From the cell containing the given text, extract its center point as (x, y) coordinate. 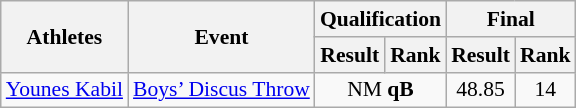
Boys’ Discus Throw (222, 90)
48.85 (480, 90)
14 (546, 90)
Qualification (380, 19)
Athletes (64, 36)
Final (510, 19)
NM qB (380, 90)
Event (222, 36)
Younes Kabil (64, 90)
